Return the [X, Y] coordinate for the center point of the cell that contains the specified text.  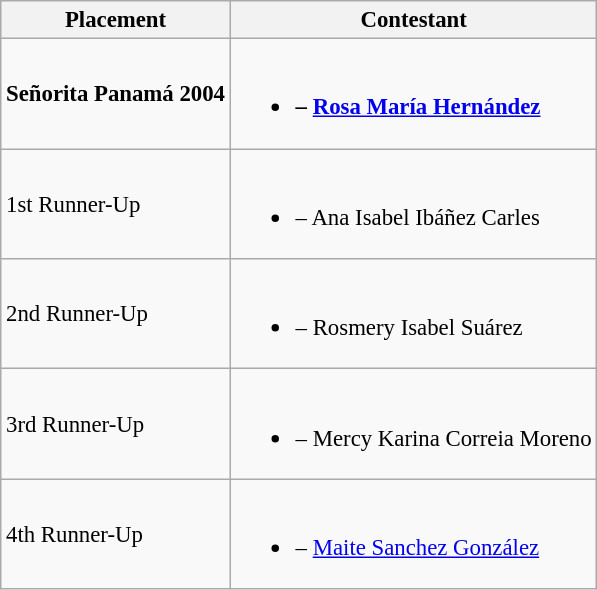
Señorita Panamá 2004 [116, 94]
Placement [116, 20]
Contestant [414, 20]
3rd Runner-Up [116, 424]
4th Runner-Up [116, 534]
– Maite Sanchez González [414, 534]
– Ana Isabel Ibáñez Carles [414, 204]
– Rosmery Isabel Suárez [414, 314]
1st Runner-Up [116, 204]
2nd Runner-Up [116, 314]
– Mercy Karina Correia Moreno [414, 424]
– Rosa María Hernández [414, 94]
